Provide the [X, Y] coordinate of the cell's center where the given text is located.  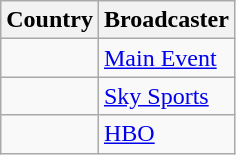
Sky Sports [166, 96]
HBO [166, 134]
Country [50, 20]
Broadcaster [166, 20]
Main Event [166, 58]
